Find where the given text appears and provide that cell's center as (x, y) coordinate. 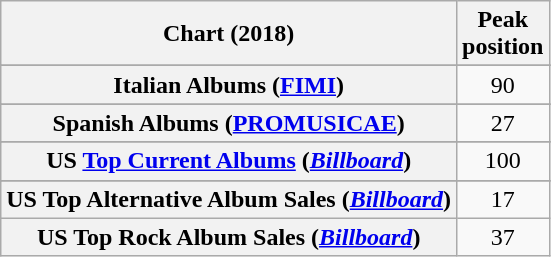
US Top Rock Album Sales (Billboard) (229, 237)
US Top Alternative Album Sales (Billboard) (229, 199)
37 (503, 237)
17 (503, 199)
Italian Albums (FIMI) (229, 85)
90 (503, 85)
Spanish Albums (PROMUSICAE) (229, 123)
US Top Current Albums (Billboard) (229, 161)
Chart (2018) (229, 34)
Peak position (503, 34)
100 (503, 161)
27 (503, 123)
